Output the (x, y) coordinate of the center of the cell containing the given text.  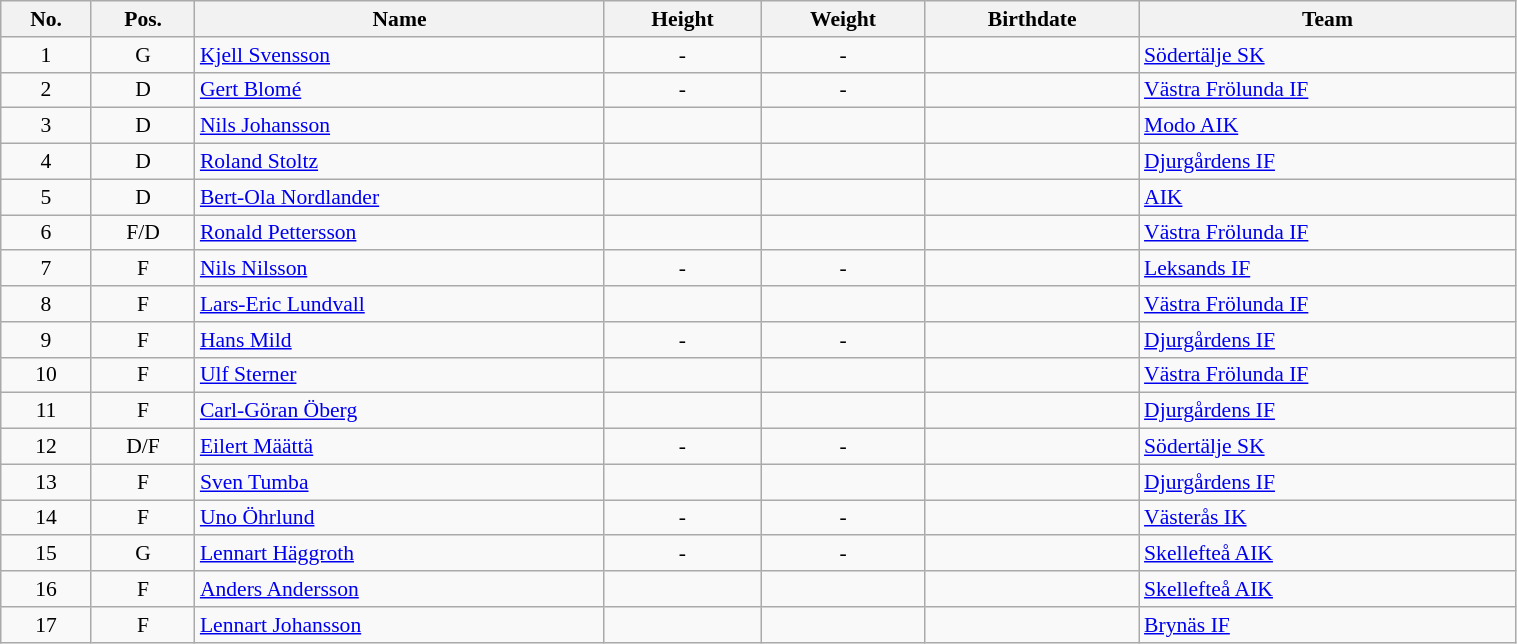
No. (46, 19)
Lars-Eric Lundvall (400, 304)
10 (46, 375)
Roland Stoltz (400, 162)
Carl-Göran Öberg (400, 411)
15 (46, 554)
D/F (143, 447)
Ronald Pettersson (400, 233)
AIK (1328, 197)
Height (682, 19)
Team (1328, 19)
Weight (843, 19)
5 (46, 197)
1 (46, 55)
14 (46, 518)
Leksands IF (1328, 269)
12 (46, 447)
F/D (143, 233)
Lennart Häggroth (400, 554)
Birthdate (1032, 19)
Pos. (143, 19)
Uno Öhrlund (400, 518)
13 (46, 482)
Gert Blomé (400, 90)
Name (400, 19)
Lennart Johansson (400, 625)
Hans Mild (400, 340)
8 (46, 304)
Modo AIK (1328, 126)
Sven Tumba (400, 482)
Eilert Määttä (400, 447)
4 (46, 162)
Västerås IK (1328, 518)
Bert-Ola Nordlander (400, 197)
17 (46, 625)
Nils Johansson (400, 126)
2 (46, 90)
Nils Nilsson (400, 269)
9 (46, 340)
6 (46, 233)
Brynäs IF (1328, 625)
16 (46, 589)
Anders Andersson (400, 589)
11 (46, 411)
3 (46, 126)
Ulf Sterner (400, 375)
7 (46, 269)
Kjell Svensson (400, 55)
